From the cell containing the given text, extract its center point as [x, y] coordinate. 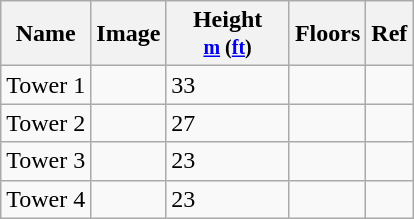
Floors [327, 34]
Name [46, 34]
Tower 2 [46, 123]
Image [128, 34]
Tower 1 [46, 85]
Tower 4 [46, 199]
33 [228, 85]
27 [228, 123]
Tower 3 [46, 161]
Heightm (ft) [228, 34]
Ref [390, 34]
